Return (X, Y) of the center of cell containing provided text 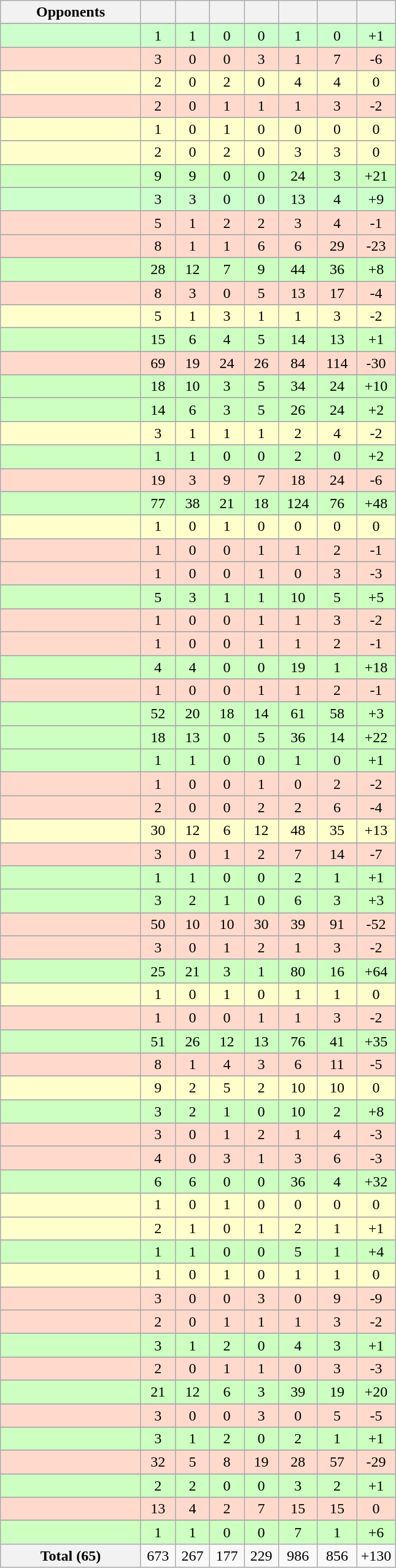
114 (337, 363)
52 (158, 714)
-23 (376, 246)
+20 (376, 1392)
177 (227, 1556)
38 (192, 503)
+130 (376, 1556)
+48 (376, 503)
+9 (376, 199)
+4 (376, 1252)
48 (298, 831)
29 (337, 246)
44 (298, 269)
+18 (376, 667)
+22 (376, 737)
+64 (376, 971)
16 (337, 971)
20 (192, 714)
91 (337, 924)
+5 (376, 597)
Opponents (71, 12)
-30 (376, 363)
-7 (376, 854)
+32 (376, 1182)
+13 (376, 831)
77 (158, 503)
80 (298, 971)
41 (337, 1041)
+10 (376, 386)
-29 (376, 1462)
+21 (376, 176)
34 (298, 386)
986 (298, 1556)
35 (337, 831)
+6 (376, 1532)
32 (158, 1462)
25 (158, 971)
856 (337, 1556)
229 (262, 1556)
+35 (376, 1041)
17 (337, 293)
-9 (376, 1298)
50 (158, 924)
11 (337, 1065)
124 (298, 503)
58 (337, 714)
84 (298, 363)
51 (158, 1041)
267 (192, 1556)
57 (337, 1462)
Total (65) (71, 1556)
673 (158, 1556)
61 (298, 714)
69 (158, 363)
-52 (376, 924)
